Extract the (X, Y) coordinate from the center of the cell holding the provided text.  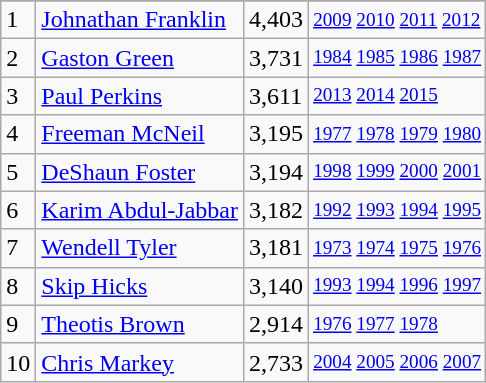
9 (18, 324)
Paul Perkins (140, 96)
Freeman McNeil (140, 134)
3 (18, 96)
3,195 (276, 134)
6 (18, 210)
2,914 (276, 324)
2009 2010 2011 2012 (398, 20)
Gaston Green (140, 58)
Chris Markey (140, 362)
2004 2005 2006 2007 (398, 362)
1977 1978 1979 1980 (398, 134)
7 (18, 248)
Johnathan Franklin (140, 20)
Wendell Tyler (140, 248)
DeShaun Foster (140, 172)
1973 1974 1975 1976 (398, 248)
3,731 (276, 58)
10 (18, 362)
3,194 (276, 172)
1984 1985 1986 1987 (398, 58)
Karim Abdul-Jabbar (140, 210)
4 (18, 134)
1 (18, 20)
3,140 (276, 286)
2,733 (276, 362)
5 (18, 172)
Theotis Brown (140, 324)
4,403 (276, 20)
1998 1999 2000 2001 (398, 172)
2013 2014 2015 (398, 96)
1976 1977 1978 (398, 324)
3,611 (276, 96)
1992 1993 1994 1995 (398, 210)
Skip Hicks (140, 286)
3,182 (276, 210)
3,181 (276, 248)
1993 1994 1996 1997 (398, 286)
8 (18, 286)
2 (18, 58)
